Pinpoint the cell where the given text exists, returning its (X, Y) midpoint coordinate. 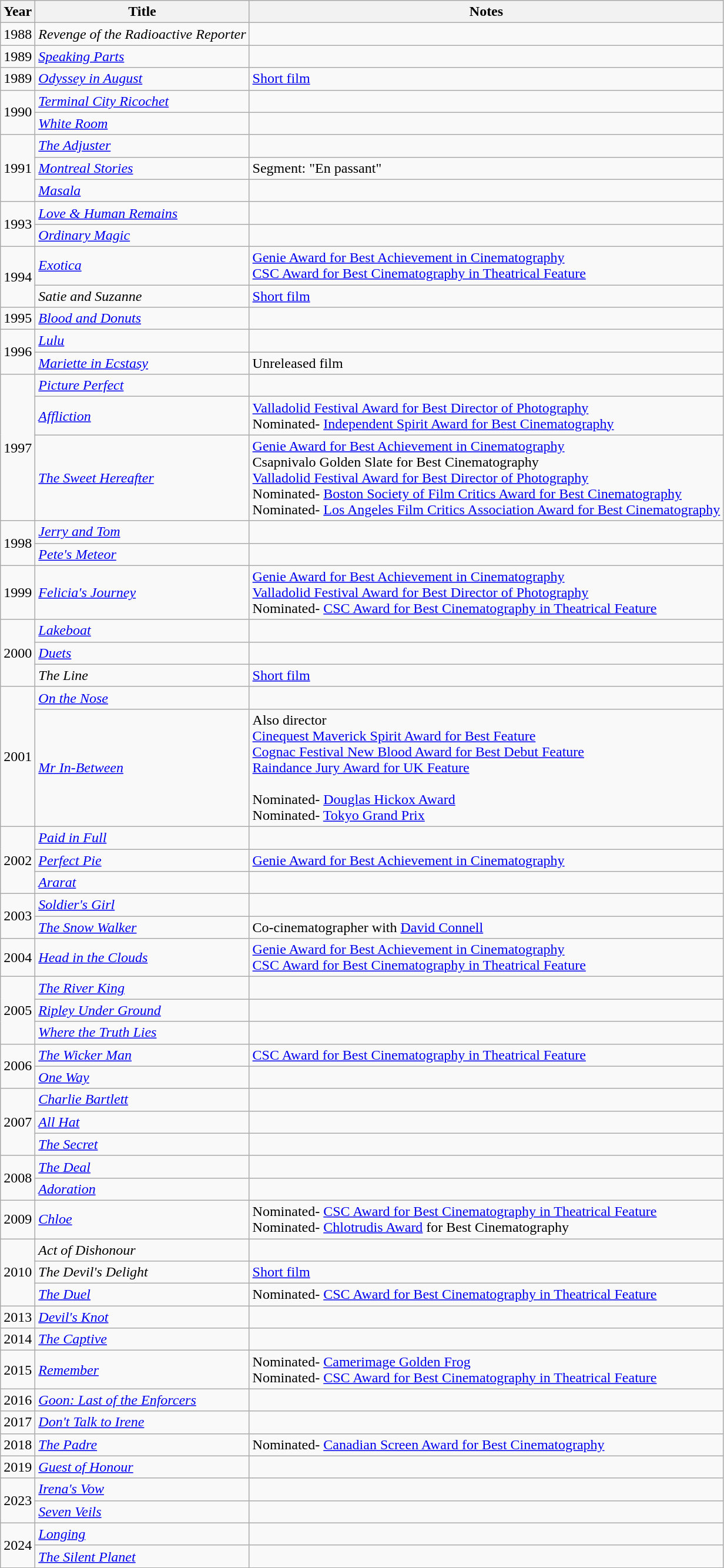
The Silent Planet (142, 1556)
Lakeboat (142, 631)
Valladolid Festival Award for Best Director of PhotographyNominated- Independent Spirit Award for Best Cinematography (487, 416)
Nominated- CSC Award for Best Cinematography in Theatrical FeatureNominated- Chlotrudis Award for Best Cinematography (487, 1219)
2013 (18, 1317)
The River King (142, 988)
Head in the Clouds (142, 958)
The Snow Walker (142, 927)
2024 (18, 1545)
Irena's Vow (142, 1489)
The Sweet Hereafter (142, 478)
Ordinary Magic (142, 235)
Remember (142, 1369)
Chloe (142, 1219)
2003 (18, 916)
Ararat (142, 883)
Terminal City Ricochet (142, 101)
Affliction (142, 416)
2016 (18, 1400)
Where the Truth Lies (142, 1033)
2015 (18, 1369)
1988 (18, 34)
2000 (18, 653)
CSC Award for Best Cinematography in Theatrical Feature (487, 1055)
The Deal (142, 1167)
Nominated- CSC Award for Best Cinematography in Theatrical Feature (487, 1295)
1991 (18, 168)
2010 (18, 1272)
Masala (142, 190)
1993 (18, 224)
The Wicker Man (142, 1055)
Soldier's Girl (142, 905)
The Duel (142, 1295)
2014 (18, 1339)
2004 (18, 958)
Nominated- Camerimage Golden FrogNominated- CSC Award for Best Cinematography in Theatrical Feature (487, 1369)
Duets (142, 653)
Blood and Donuts (142, 319)
1999 (18, 592)
1996 (18, 352)
Pete's Meteor (142, 554)
2018 (18, 1445)
Felicia's Journey (142, 592)
Odyssey in August (142, 79)
Devil's Knot (142, 1317)
White Room (142, 123)
2009 (18, 1219)
Act of Dishonour (142, 1250)
The Secret (142, 1144)
Year (18, 12)
2017 (18, 1422)
Paid in Full (142, 837)
On the Nose (142, 698)
The Devil's Delight (142, 1272)
Unreleased film (487, 363)
2019 (18, 1467)
Goon: Last of the Enforcers (142, 1400)
Picture Perfect (142, 386)
Mr In-Between (142, 768)
2023 (18, 1500)
Satie and Suzanne (142, 296)
Title (142, 12)
All Hat (142, 1122)
Speaking Parts (142, 56)
Jerry and Tom (142, 532)
2001 (18, 756)
Genie Award for Best Achievement in Cinematography (487, 860)
1998 (18, 543)
2008 (18, 1178)
The Line (142, 675)
One Way (142, 1077)
Seven Veils (142, 1512)
Lulu (142, 341)
Mariette in Ecstasy (142, 363)
1994 (18, 276)
Montreal Stories (142, 168)
Notes (487, 12)
Longing (142, 1534)
Exotica (142, 266)
The Captive (142, 1339)
The Adjuster (142, 146)
Segment: "En passant" (487, 168)
2005 (18, 1010)
Charlie Bartlett (142, 1100)
1995 (18, 319)
Don't Talk to Irene (142, 1422)
Nominated- Canadian Screen Award for Best Cinematography (487, 1445)
2007 (18, 1122)
2002 (18, 860)
2006 (18, 1066)
Adoration (142, 1189)
The Padre (142, 1445)
Love & Human Remains (142, 213)
Guest of Honour (142, 1467)
1990 (18, 112)
Co-cinematographer with David Connell (487, 927)
1997 (18, 448)
Perfect Pie (142, 860)
Revenge of the Radioactive Reporter (142, 34)
Ripley Under Ground (142, 1010)
